Capture the cell that displays the provided text and extract its [x, y] central coordinate. 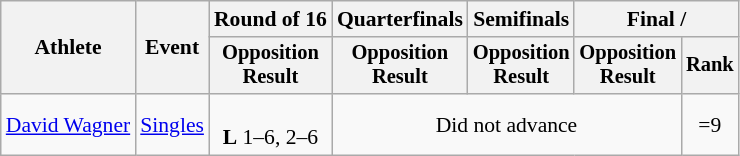
Final / [656, 19]
Rank [710, 66]
Quarterfinals [400, 19]
Semifinals [522, 19]
Singles [172, 124]
L 1–6, 2–6 [270, 124]
=9 [710, 124]
David Wagner [68, 124]
Did not advance [506, 124]
Athlete [68, 48]
Round of 16 [270, 19]
Event [172, 48]
